Detect which cell encompasses the target text, then output its [x, y] center coordinate. 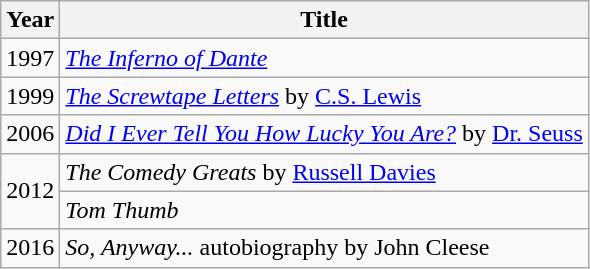
The Inferno of Dante [324, 58]
1997 [30, 58]
So, Anyway... autobiography by John Cleese [324, 248]
Did I Ever Tell You How Lucky You Are? by Dr. Seuss [324, 134]
2012 [30, 191]
2016 [30, 248]
The Screwtape Letters by C.S. Lewis [324, 96]
1999 [30, 96]
Title [324, 20]
The Comedy Greats by Russell Davies [324, 172]
2006 [30, 134]
Tom Thumb [324, 210]
Year [30, 20]
